Provide the [X, Y] coordinate of the cell's center where the given text is located.  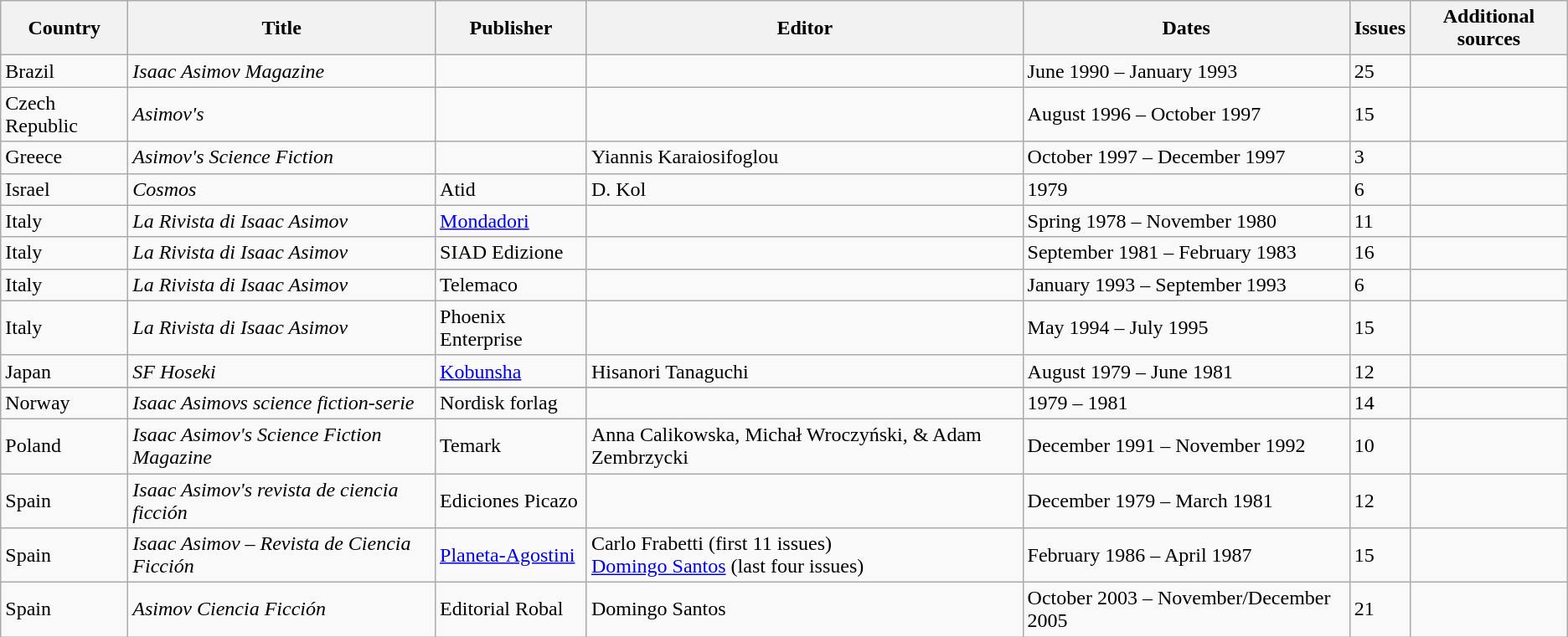
October 1997 – December 1997 [1186, 157]
Isaac Asimov's Science Fiction Magazine [281, 445]
August 1979 – June 1981 [1186, 371]
February 1986 – April 1987 [1186, 556]
Phoenix Enterprise [511, 328]
Spring 1978 – November 1980 [1186, 221]
Greece [64, 157]
Atid [511, 189]
Carlo Frabetti (first 11 issues)Domingo Santos (last four issues) [804, 556]
Title [281, 28]
D. Kol [804, 189]
1979 [1186, 189]
Yiannis Karaiosifoglou [804, 157]
May 1994 – July 1995 [1186, 328]
Isaac Asimov's revista de ciencia ficción [281, 501]
Mondadori [511, 221]
Cosmos [281, 189]
January 1993 – September 1993 [1186, 285]
Dates [1186, 28]
September 1981 – February 1983 [1186, 253]
Issues [1380, 28]
Anna Calikowska, Michał Wroczyński, & Adam Zembrzycki [804, 445]
Norway [64, 403]
Isaac Asimov – Revista de Ciencia Ficción [281, 556]
Japan [64, 371]
Nordisk forlag [511, 403]
Asimov Ciencia Ficción [281, 609]
1979 – 1981 [1186, 403]
Planeta-Agostini [511, 556]
Israel [64, 189]
Asimov's [281, 114]
Ediciones Picazo [511, 501]
Temark [511, 445]
10 [1380, 445]
11 [1380, 221]
Poland [64, 445]
Asimov's Science Fiction [281, 157]
Editorial Robal [511, 609]
Hisanori Tanaguchi [804, 371]
Editor [804, 28]
Country [64, 28]
3 [1380, 157]
Publisher [511, 28]
Czech Republic [64, 114]
25 [1380, 71]
Brazil [64, 71]
Additional sources [1489, 28]
December 1979 – March 1981 [1186, 501]
Isaac Asimov Magazine [281, 71]
Domingo Santos [804, 609]
16 [1380, 253]
21 [1380, 609]
Kobunsha [511, 371]
August 1996 – October 1997 [1186, 114]
October 2003 – November/December 2005 [1186, 609]
14 [1380, 403]
Telemaco [511, 285]
SIAD Edizione [511, 253]
Isaac Asimovs science fiction-serie [281, 403]
December 1991 – November 1992 [1186, 445]
SF Hoseki [281, 371]
June 1990 – January 1993 [1186, 71]
